Pinpoint the cell where the given text exists, returning its (X, Y) midpoint coordinate. 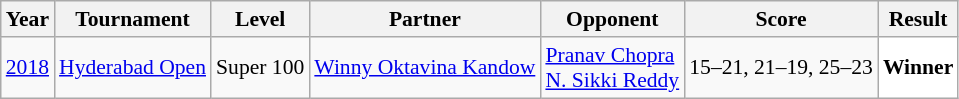
Score (781, 19)
Winner (918, 68)
Winny Oktavina Kandow (424, 68)
Year (28, 19)
Level (260, 19)
Opponent (612, 19)
Partner (424, 19)
Tournament (132, 19)
Super 100 (260, 68)
Pranav Chopra N. Sikki Reddy (612, 68)
15–21, 21–19, 25–23 (781, 68)
Hyderabad Open (132, 68)
2018 (28, 68)
Result (918, 19)
